Detect which cell encompasses the target text, then output its [X, Y] center coordinate. 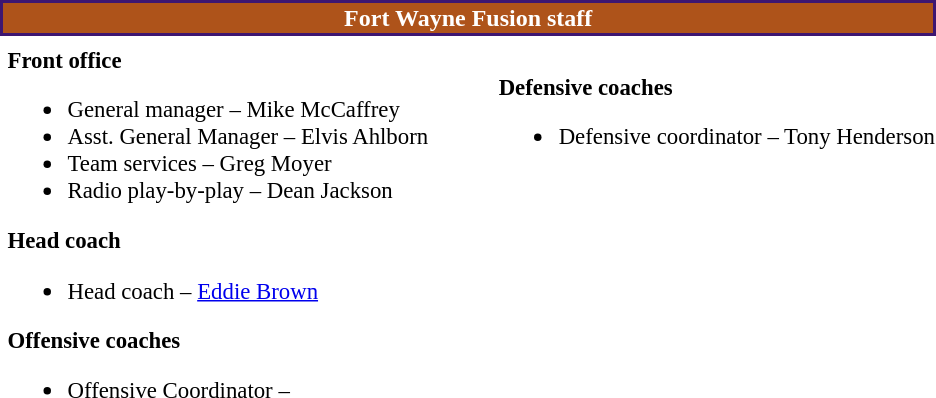
Fort Wayne Fusion staff [468, 18]
